Extract the (X, Y) coordinate from the center of the cell holding the provided text.  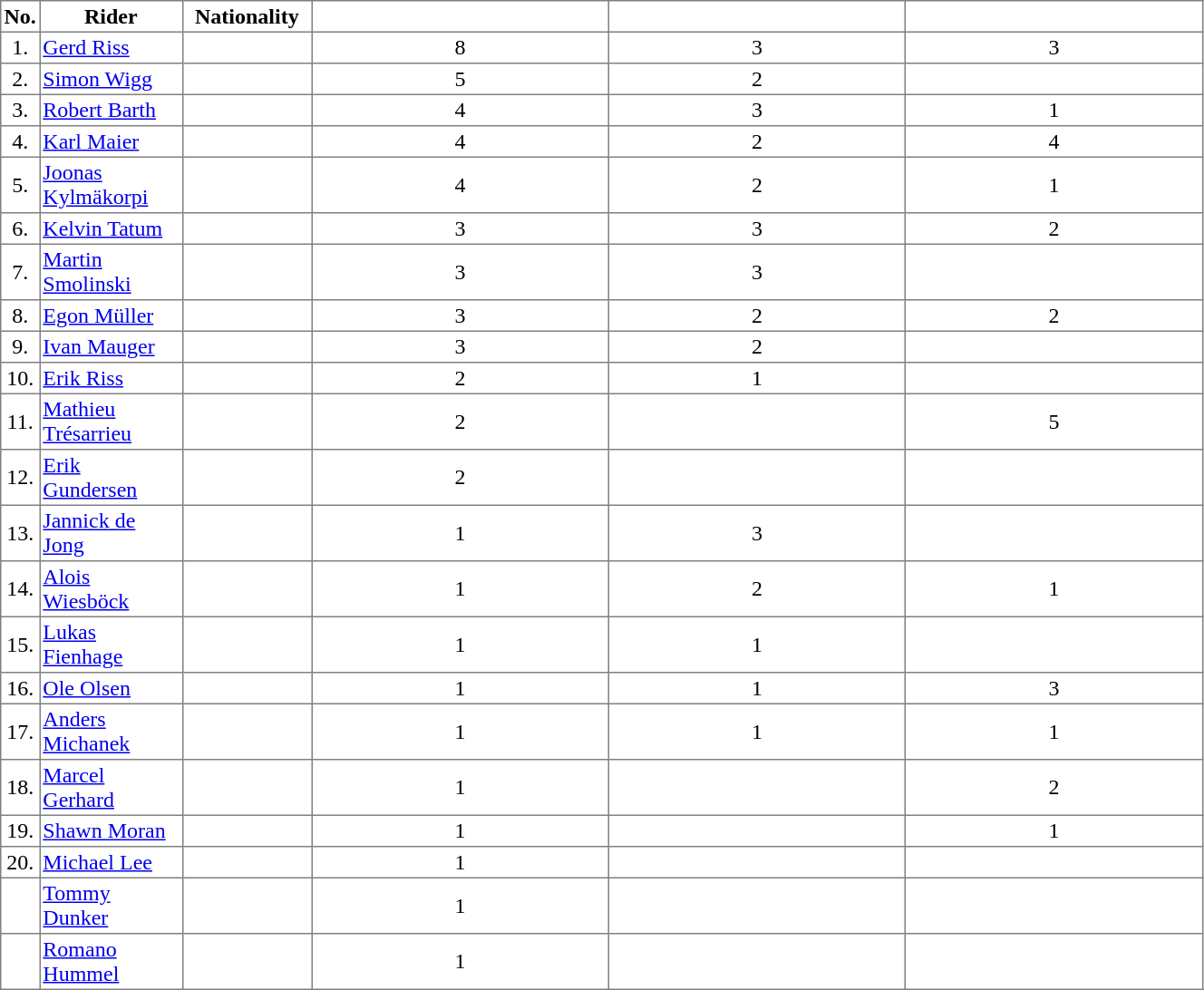
Alois Wiesböck (112, 589)
Robert Barth (112, 110)
6. (20, 228)
No. (20, 16)
12. (20, 478)
Jannick de Jong (112, 533)
Joonas Kylmäkorpi (112, 185)
Romano Hummel (112, 962)
1. (20, 47)
16. (20, 688)
17. (20, 732)
Tommy Dunker (112, 906)
Michael Lee (112, 862)
10. (20, 378)
4. (20, 141)
15. (20, 645)
8. (20, 315)
Ivan Mauger (112, 346)
14. (20, 589)
Mathieu Trésarrieu (112, 422)
Rider (112, 16)
11. (20, 422)
Egon Müller (112, 315)
18. (20, 788)
Marcel Gerhard (112, 788)
7. (20, 272)
Karl Maier (112, 141)
Lukas Fienhage (112, 645)
9. (20, 346)
19. (20, 830)
8 (461, 47)
Martin Smolinski (112, 272)
3. (20, 110)
Ole Olsen (112, 688)
Erik Riss (112, 378)
5. (20, 185)
Erik Gundersen (112, 478)
Nationality (247, 16)
20. (20, 862)
Shawn Moran (112, 830)
Kelvin Tatum (112, 228)
Simon Wigg (112, 79)
Gerd Riss (112, 47)
2. (20, 79)
Anders Michanek (112, 732)
13. (20, 533)
